Extract the [X, Y] coordinate from the center of the cell holding the provided text.  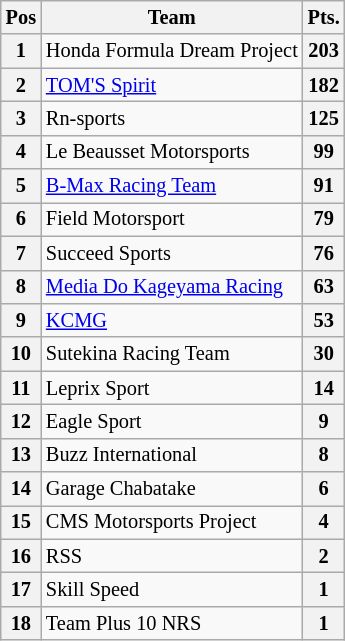
Buzz International [172, 455]
Media Do Kageyama Racing [172, 287]
Garage Chabatake [172, 489]
13 [21, 455]
Eagle Sport [172, 421]
30 [324, 354]
3 [21, 118]
79 [324, 219]
125 [324, 118]
Team [172, 17]
Le Beausset Motorsports [172, 152]
182 [324, 85]
5 [21, 186]
11 [21, 388]
KCMG [172, 320]
Team Plus 10 NRS [172, 623]
Honda Formula Dream Project [172, 51]
CMS Motorsports Project [172, 522]
203 [324, 51]
TOM'S Spirit [172, 85]
18 [21, 623]
Rn-sports [172, 118]
Succeed Sports [172, 253]
Leprix Sport [172, 388]
RSS [172, 556]
Field Motorsport [172, 219]
17 [21, 589]
76 [324, 253]
B-Max Racing Team [172, 186]
53 [324, 320]
12 [21, 421]
91 [324, 186]
63 [324, 287]
Sutekina Racing Team [172, 354]
Pts. [324, 17]
7 [21, 253]
15 [21, 522]
99 [324, 152]
Skill Speed [172, 589]
16 [21, 556]
10 [21, 354]
Pos [21, 17]
